Find where the given text appears and provide that cell's center as [X, Y] coordinate. 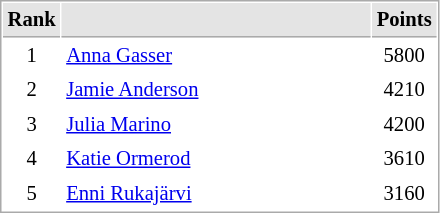
2 [32, 90]
4200 [404, 124]
Points [404, 20]
Rank [32, 20]
1 [32, 56]
Katie Ormerod [216, 158]
5 [32, 194]
3160 [404, 194]
3610 [404, 158]
Jamie Anderson [216, 90]
5800 [404, 56]
4210 [404, 90]
Enni Rukajärvi [216, 194]
Anna Gasser [216, 56]
4 [32, 158]
Julia Marino [216, 124]
3 [32, 124]
